Detect which cell encompasses the target text, then output its (x, y) center coordinate. 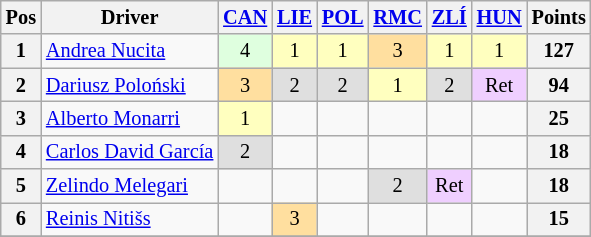
Pos (21, 17)
Zelindo Melegari (130, 186)
Reinis Nitišs (130, 219)
HUN (500, 17)
ZLÍ (450, 17)
LIE (294, 17)
25 (559, 118)
5 (21, 186)
Carlos David García (130, 152)
94 (559, 85)
127 (559, 51)
Alberto Monarri (130, 118)
Driver (130, 17)
6 (21, 219)
Andrea Nucita (130, 51)
CAN (245, 17)
15 (559, 219)
RMC (397, 17)
POL (343, 17)
Dariusz Poloński (130, 85)
Points (559, 17)
